Capture the cell that displays the provided text and extract its (X, Y) central coordinate. 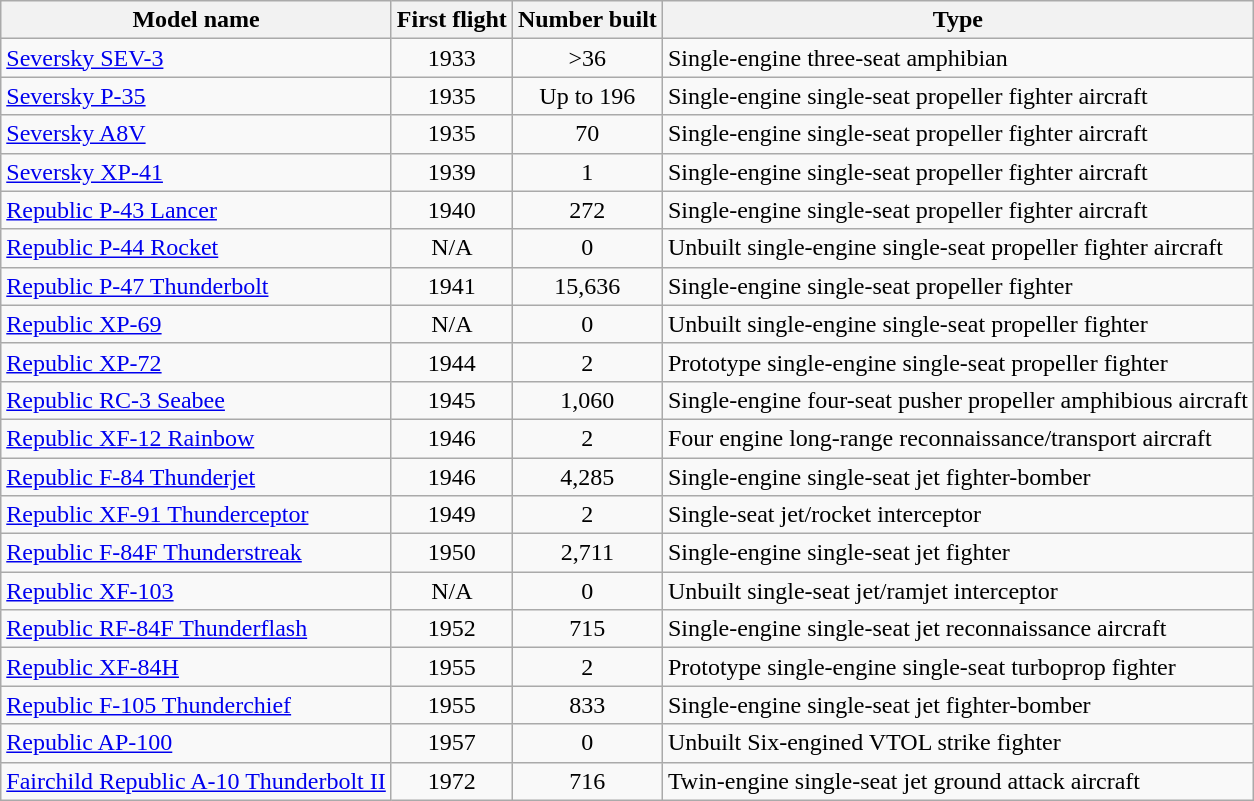
272 (587, 210)
1952 (452, 629)
First flight (452, 20)
716 (587, 781)
Republic RF-84F Thunderflash (196, 629)
Republic F-105 Thunderchief (196, 705)
Single-engine single-seat jet reconnaissance aircraft (958, 629)
4,285 (587, 477)
Republic XP-72 (196, 362)
Republic RC-3 Seabee (196, 400)
Unbuilt single-engine single-seat propeller fighter (958, 324)
Model name (196, 20)
Seversky XP-41 (196, 172)
Republic XF-103 (196, 591)
1939 (452, 172)
1972 (452, 781)
1945 (452, 400)
Single-engine single-seat jet fighter (958, 553)
Prototype single-engine single-seat propeller fighter (958, 362)
>36 (587, 58)
70 (587, 134)
Republic XF-84H (196, 667)
715 (587, 629)
1 (587, 172)
1949 (452, 515)
Republic P-44 Rocket (196, 248)
1957 (452, 743)
1950 (452, 553)
Single-engine three-seat amphibian (958, 58)
Single-engine single-seat propeller fighter (958, 286)
Republic XF-12 Rainbow (196, 438)
1940 (452, 210)
Republic XP-69 (196, 324)
Seversky A8V (196, 134)
Seversky SEV-3 (196, 58)
Twin-engine single-seat jet ground attack aircraft (958, 781)
15,636 (587, 286)
1,060 (587, 400)
Up to 196 (587, 96)
Republic P-43 Lancer (196, 210)
1933 (452, 58)
Republic F-84F Thunderstreak (196, 553)
1944 (452, 362)
1941 (452, 286)
Four engine long-range reconnaissance/transport aircraft (958, 438)
Single-engine four-seat pusher propeller amphibious aircraft (958, 400)
833 (587, 705)
2,711 (587, 553)
Single-seat jet/rocket interceptor (958, 515)
Type (958, 20)
Number built (587, 20)
Republic F-84 Thunderjet (196, 477)
Fairchild Republic A-10 Thunderbolt II (196, 781)
Republic XF-91 Thunderceptor (196, 515)
Unbuilt Six-engined VTOL strike fighter (958, 743)
Unbuilt single-engine single-seat propeller fighter aircraft (958, 248)
Unbuilt single-seat jet/ramjet interceptor (958, 591)
Republic AP-100 (196, 743)
Prototype single-engine single-seat turboprop fighter (958, 667)
Republic P-47 Thunderbolt (196, 286)
Seversky P-35 (196, 96)
